Provide the [X, Y] coordinate of the cell's center where the given text is located.  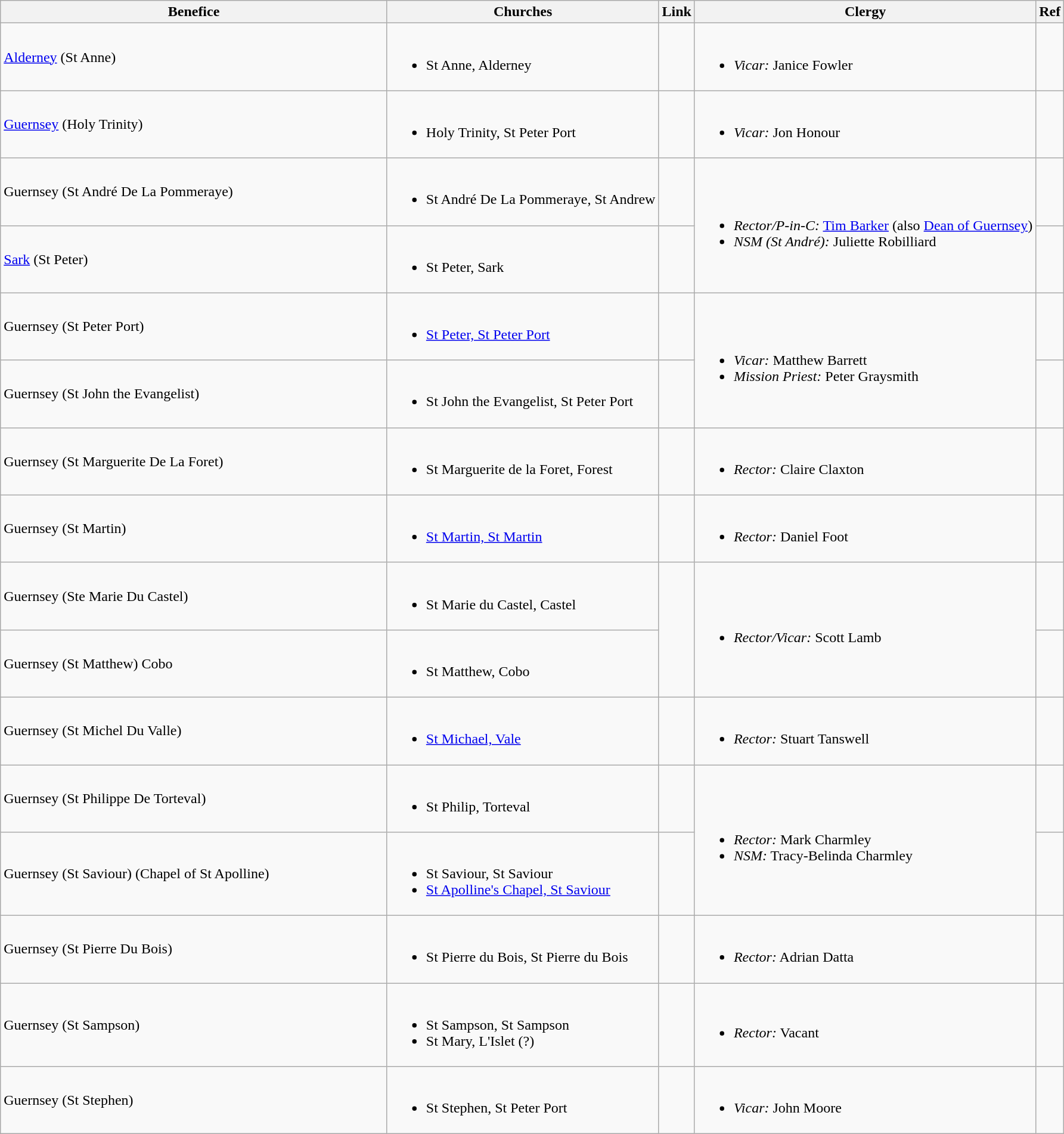
Rector: Claire Claxton [865, 461]
St Marguerite de la Foret, Forest [523, 461]
Vicar: John Moore [865, 1101]
Rector: Mark CharmleyNSM: Tracy-Belinda Charmley [865, 839]
Rector: Daniel Foot [865, 528]
Holy Trinity, St Peter Port [523, 124]
Rector: Adrian Datta [865, 949]
Vicar: Matthew BarrettMission Priest: Peter Graysmith [865, 360]
St Philip, Torteval [523, 798]
St Stephen, St Peter Port [523, 1101]
Guernsey (St Philippe De Torteval) [194, 798]
Clergy [865, 12]
Guernsey (St André De La Pommeraye) [194, 192]
St André De La Pommeraye, St Andrew [523, 192]
St Sampson, St SampsonSt Mary, L'Islet (?) [523, 1025]
Guernsey (St Saviour) (Chapel of St Apolline) [194, 874]
Guernsey (St Pierre Du Bois) [194, 949]
St Peter, St Peter Port [523, 327]
Guernsey (St Stephen) [194, 1101]
Vicar: Jon Honour [865, 124]
Sark (St Peter) [194, 259]
Rector/Vicar: Scott Lamb [865, 630]
St Martin, St Martin [523, 528]
St Marie du Castel, Castel [523, 596]
St John the Evangelist, St Peter Port [523, 394]
Guernsey (St Peter Port) [194, 327]
St Saviour, St SaviourSt Apolline's Chapel, St Saviour [523, 874]
St Pierre du Bois, St Pierre du Bois [523, 949]
Guernsey (St Sampson) [194, 1025]
Guernsey (St Matthew) Cobo [194, 663]
St Michael, Vale [523, 731]
Ref [1050, 12]
Rector: Stuart Tanswell [865, 731]
St Matthew, Cobo [523, 663]
St Peter, Sark [523, 259]
Guernsey (St Martin) [194, 528]
Alderney (St Anne) [194, 57]
Churches [523, 12]
Guernsey (St John the Evangelist) [194, 394]
Guernsey (Holy Trinity) [194, 124]
Rector/P-in-C: Tim Barker (also Dean of Guernsey)NSM (St André): Juliette Robilliard [865, 225]
Vicar: Janice Fowler [865, 57]
Rector: Vacant [865, 1025]
Guernsey (Ste Marie Du Castel) [194, 596]
Benefice [194, 12]
Guernsey (St Michel Du Valle) [194, 731]
Link [677, 12]
Guernsey (St Marguerite De La Foret) [194, 461]
St Anne, Alderney [523, 57]
